Locate the cell with the specified text and output its (x, y) center coordinate. 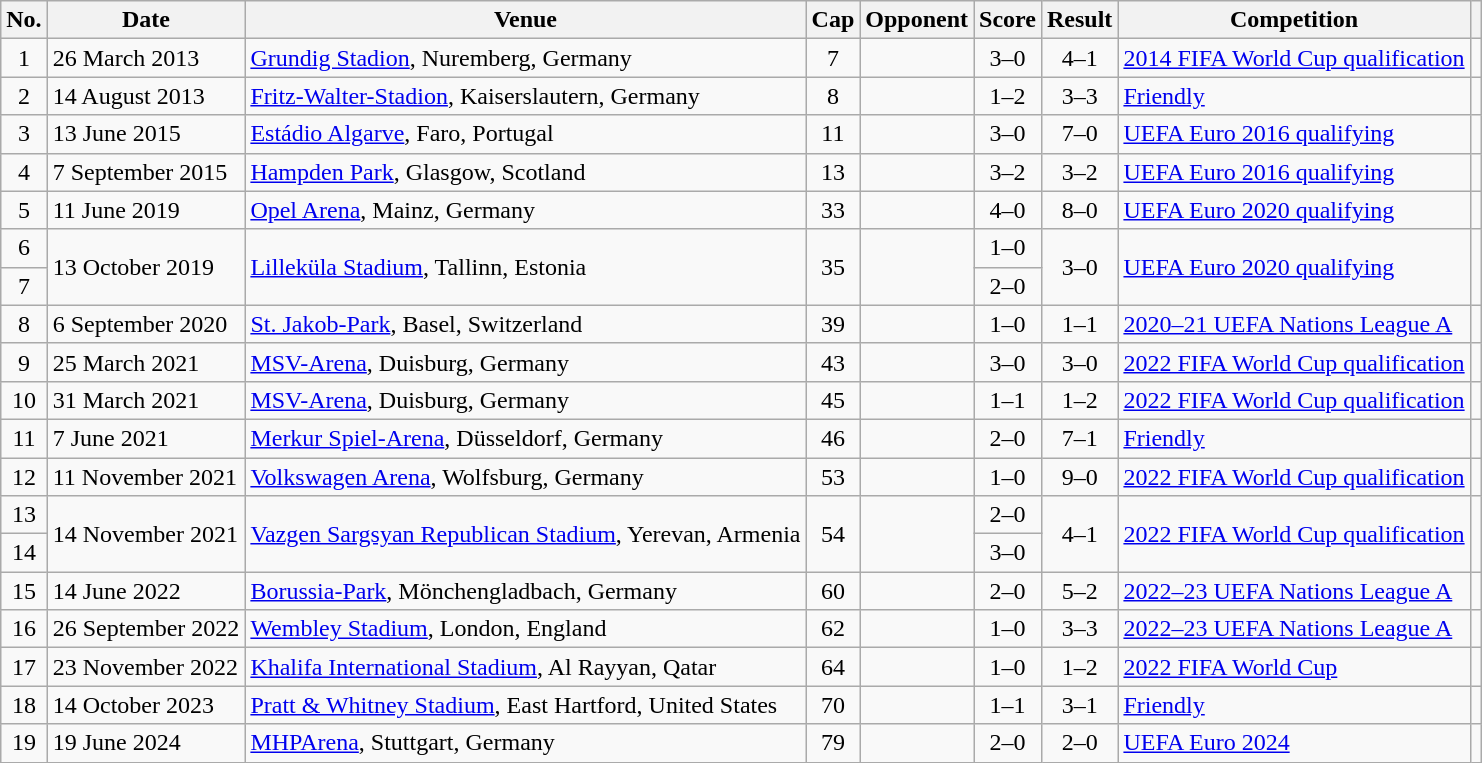
Competition (1294, 20)
Pratt & Whitney Stadium, East Hartford, United States (526, 705)
4–0 (1008, 210)
39 (833, 324)
14 June 2022 (146, 591)
Volkswagen Arena, Wolfsburg, Germany (526, 477)
64 (833, 667)
6 (24, 248)
13 October 2019 (146, 267)
4 (24, 172)
13 June 2015 (146, 134)
1 (24, 58)
5–2 (1079, 591)
Borussia-Park, Mönchengladbach, Germany (526, 591)
70 (833, 705)
Khalifa International Stadium, Al Rayyan, Qatar (526, 667)
Result (1079, 20)
18 (24, 705)
19 (24, 743)
7 June 2021 (146, 438)
35 (833, 267)
3 (24, 134)
Vazgen Sargsyan Republican Stadium, Yerevan, Armenia (526, 534)
23 November 2022 (146, 667)
5 (24, 210)
19 June 2024 (146, 743)
43 (833, 362)
9 (24, 362)
11 November 2021 (146, 477)
MHPArena, Stuttgart, Germany (526, 743)
33 (833, 210)
Opponent (917, 20)
9–0 (1079, 477)
7–1 (1079, 438)
25 March 2021 (146, 362)
2022 FIFA World Cup (1294, 667)
53 (833, 477)
26 March 2013 (146, 58)
Cap (833, 20)
6 September 2020 (146, 324)
45 (833, 400)
62 (833, 629)
11 June 2019 (146, 210)
Lilleküla Stadium, Tallinn, Estonia (526, 267)
Hampden Park, Glasgow, Scotland (526, 172)
8–0 (1079, 210)
2020–21 UEFA Nations League A (1294, 324)
2014 FIFA World Cup qualification (1294, 58)
17 (24, 667)
UEFA Euro 2024 (1294, 743)
7–0 (1079, 134)
46 (833, 438)
Date (146, 20)
14 October 2023 (146, 705)
14 (24, 553)
3–1 (1079, 705)
Venue (526, 20)
Wembley Stadium, London, England (526, 629)
7 September 2015 (146, 172)
Grundig Stadion, Nuremberg, Germany (526, 58)
St. Jakob-Park, Basel, Switzerland (526, 324)
31 March 2021 (146, 400)
No. (24, 20)
Estádio Algarve, Faro, Portugal (526, 134)
79 (833, 743)
12 (24, 477)
10 (24, 400)
Opel Arena, Mainz, Germany (526, 210)
54 (833, 534)
16 (24, 629)
2 (24, 96)
26 September 2022 (146, 629)
Score (1008, 20)
60 (833, 591)
14 August 2013 (146, 96)
14 November 2021 (146, 534)
15 (24, 591)
Merkur Spiel-Arena, Düsseldorf, Germany (526, 438)
Fritz-Walter-Stadion, Kaiserslautern, Germany (526, 96)
